Locate the cell with the specified text and output its (X, Y) center coordinate. 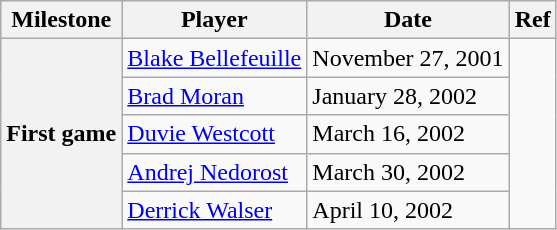
November 27, 2001 (408, 58)
March 16, 2002 (408, 134)
Derrick Walser (214, 210)
First game (62, 134)
Brad Moran (214, 96)
Duvie Westcott (214, 134)
Blake Bellefeuille (214, 58)
Ref (532, 20)
Milestone (62, 20)
Andrej Nedorost (214, 172)
April 10, 2002 (408, 210)
Date (408, 20)
March 30, 2002 (408, 172)
Player (214, 20)
January 28, 2002 (408, 96)
